Determine the (X, Y) coordinate at the center of the cell enclosing the given text.  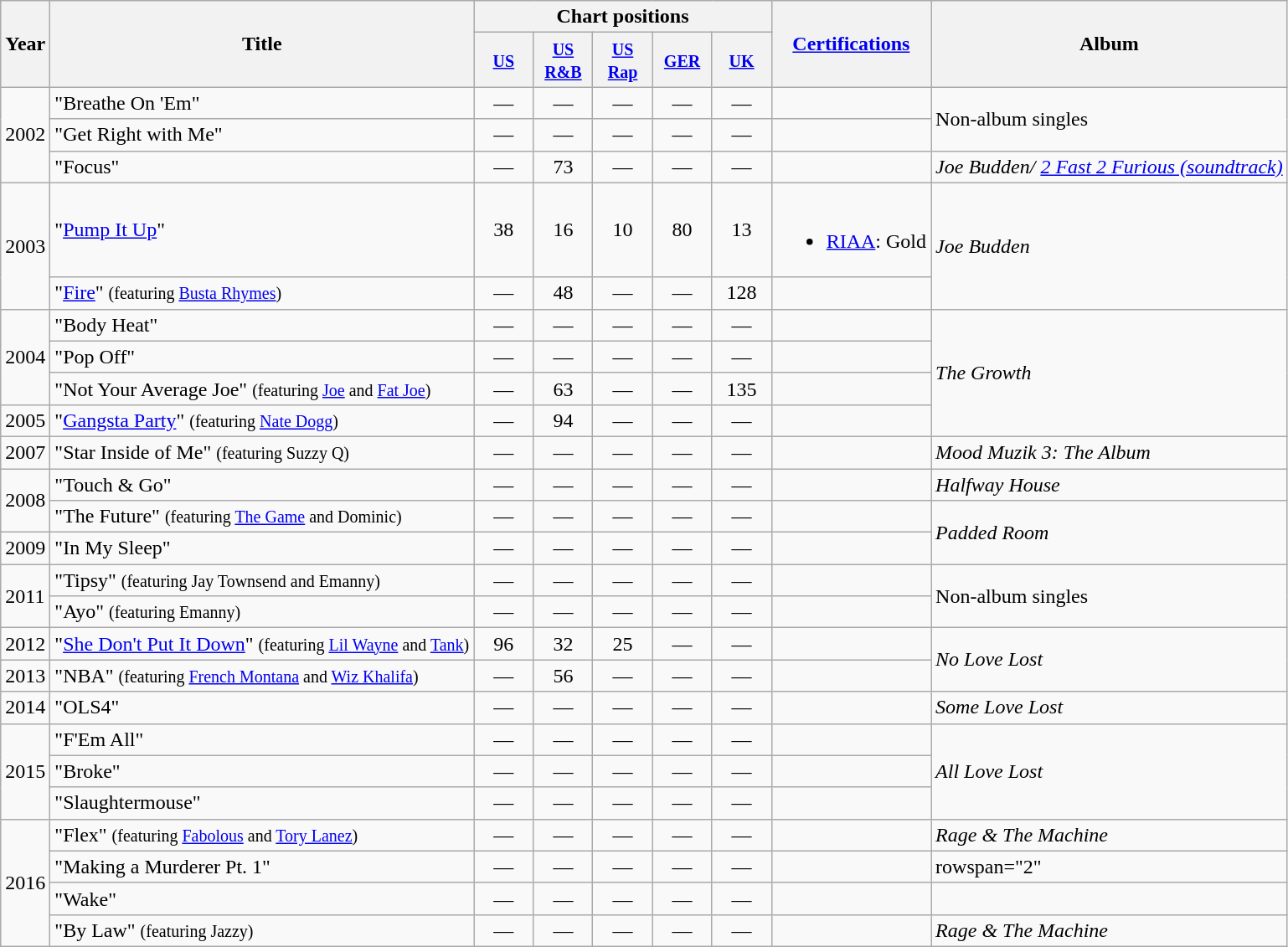
RIAA: Gold (851, 229)
The Growth (1110, 373)
2016 (25, 883)
"Get Right with Me" (262, 135)
Year (25, 44)
63 (563, 389)
2011 (25, 596)
2015 (25, 771)
"Tipsy" (featuring Jay Townsend and Emanny) (262, 580)
13 (742, 229)
"NBA" (featuring French Montana and Wiz Khalifa) (262, 676)
56 (563, 676)
Certifications (851, 44)
80 (682, 229)
"Broke" (262, 771)
Mood Muzik 3: The Album (1110, 452)
25 (623, 644)
GER (682, 60)
128 (742, 293)
All Love Lost (1110, 771)
"She Don't Put It Down" (featuring Lil Wayne and Tank) (262, 644)
Padded Room (1110, 533)
"Body Heat" (262, 325)
"Star Inside of Me" (featuring Suzzy Q) (262, 452)
rowspan="2" (1110, 867)
96 (504, 644)
"OLS4" (262, 708)
"Pop Off" (262, 357)
"Gangsta Party" (featuring Nate Dogg) (262, 420)
94 (563, 420)
Halfway House (1110, 485)
No Love Lost (1110, 660)
"Fire" (featuring Busta Rhymes) (262, 293)
2013 (25, 676)
"The Future" (featuring The Game and Dominic) (262, 517)
16 (563, 229)
"In My Sleep" (262, 548)
32 (563, 644)
US R&B (563, 60)
"Pump It Up" (262, 229)
"Focus" (262, 167)
"Not Your Average Joe" (featuring Joe and Fat Joe) (262, 389)
"Flex" (featuring Fabolous and Tory Lanez) (262, 835)
"Wake" (262, 898)
"F'Em All" (262, 739)
"Ayo" (featuring Emanny) (262, 612)
Joe Budden/ 2 Fast 2 Furious (soundtrack) (1110, 167)
"Making a Murderer Pt. 1" (262, 867)
UK (742, 60)
Title (262, 44)
Chart positions (623, 17)
135 (742, 389)
"Slaughtermouse" (262, 803)
2007 (25, 452)
2002 (25, 135)
10 (623, 229)
2014 (25, 708)
2012 (25, 644)
"Breathe On 'Em" (262, 103)
US (504, 60)
Some Love Lost (1110, 708)
73 (563, 167)
"Touch & Go" (262, 485)
2008 (25, 501)
2004 (25, 357)
38 (504, 229)
2009 (25, 548)
2003 (25, 246)
48 (563, 293)
2005 (25, 420)
Album (1110, 44)
Joe Budden (1110, 246)
US Rap (623, 60)
"By Law" (featuring Jazzy) (262, 930)
